Detect which cell encompasses the target text, then output its (x, y) center coordinate. 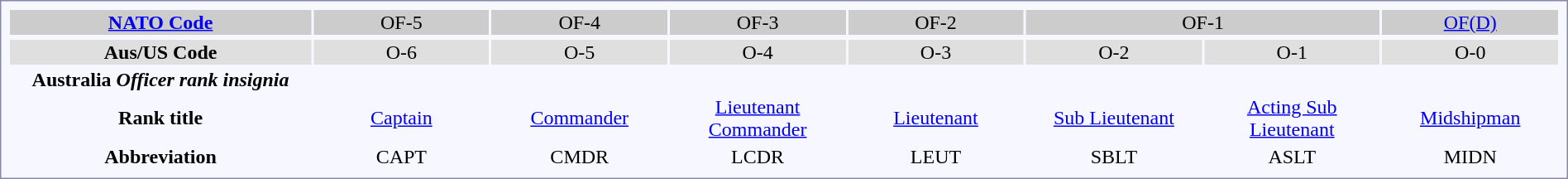
O-3 (935, 52)
MIDN (1470, 157)
Acting Sub Lieutenant (1292, 118)
O-2 (1114, 52)
Aus/US Code (160, 52)
O-4 (758, 52)
Lieutenant (935, 118)
NATO Code (160, 22)
Commander (580, 118)
ASLT (1292, 157)
O-1 (1292, 52)
Lieutenant Commander (758, 118)
LCDR (758, 157)
Midshipman (1470, 118)
LEUT (935, 157)
O-6 (401, 52)
OF-2 (935, 22)
Abbreviation (160, 157)
Australia Officer rank insignia (160, 80)
OF-3 (758, 22)
O-5 (580, 52)
Sub Lieutenant (1114, 118)
Rank title (160, 118)
CAPT (401, 157)
Captain (401, 118)
OF-4 (580, 22)
OF-5 (401, 22)
OF(D) (1470, 22)
O-0 (1470, 52)
SBLT (1114, 157)
OF-1 (1203, 22)
CMDR (580, 157)
